Output the [X, Y] coordinate of the center of the cell containing the given text.  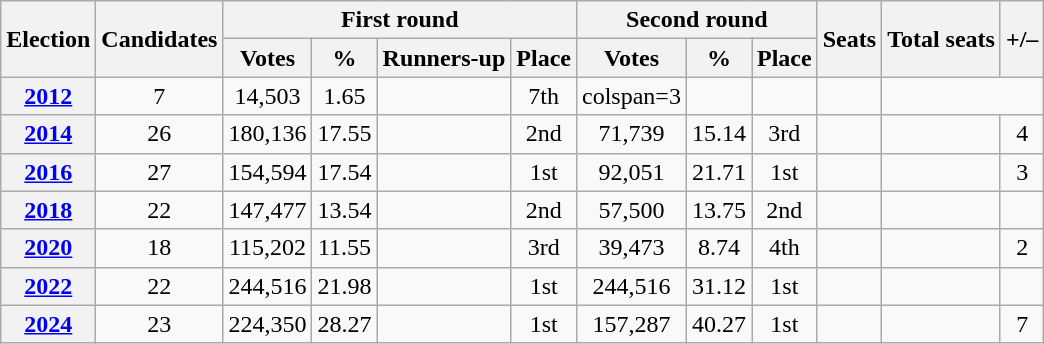
40.27 [718, 324]
13.75 [718, 210]
2022 [48, 286]
7th [544, 96]
14,503 [268, 96]
115,202 [268, 248]
57,500 [632, 210]
Runners-up [444, 58]
colspan=3 [632, 96]
4th [785, 248]
23 [160, 324]
4 [1022, 134]
31.12 [718, 286]
21.71 [718, 172]
Candidates [160, 39]
1.65 [344, 96]
11.55 [344, 248]
224,350 [268, 324]
180,136 [268, 134]
39,473 [632, 248]
3 [1022, 172]
26 [160, 134]
21.98 [344, 286]
2018 [48, 210]
28.27 [344, 324]
17.55 [344, 134]
Seats [849, 39]
2012 [48, 96]
8.74 [718, 248]
Total seats [942, 39]
92,051 [632, 172]
27 [160, 172]
2016 [48, 172]
2024 [48, 324]
147,477 [268, 210]
157,287 [632, 324]
First round [400, 20]
17.54 [344, 172]
2020 [48, 248]
2014 [48, 134]
15.14 [718, 134]
18 [160, 248]
154,594 [268, 172]
Second round [698, 20]
Election [48, 39]
13.54 [344, 210]
+/– [1022, 39]
71,739 [632, 134]
2 [1022, 248]
